Find where the given text appears and provide that cell's center as [x, y] coordinate. 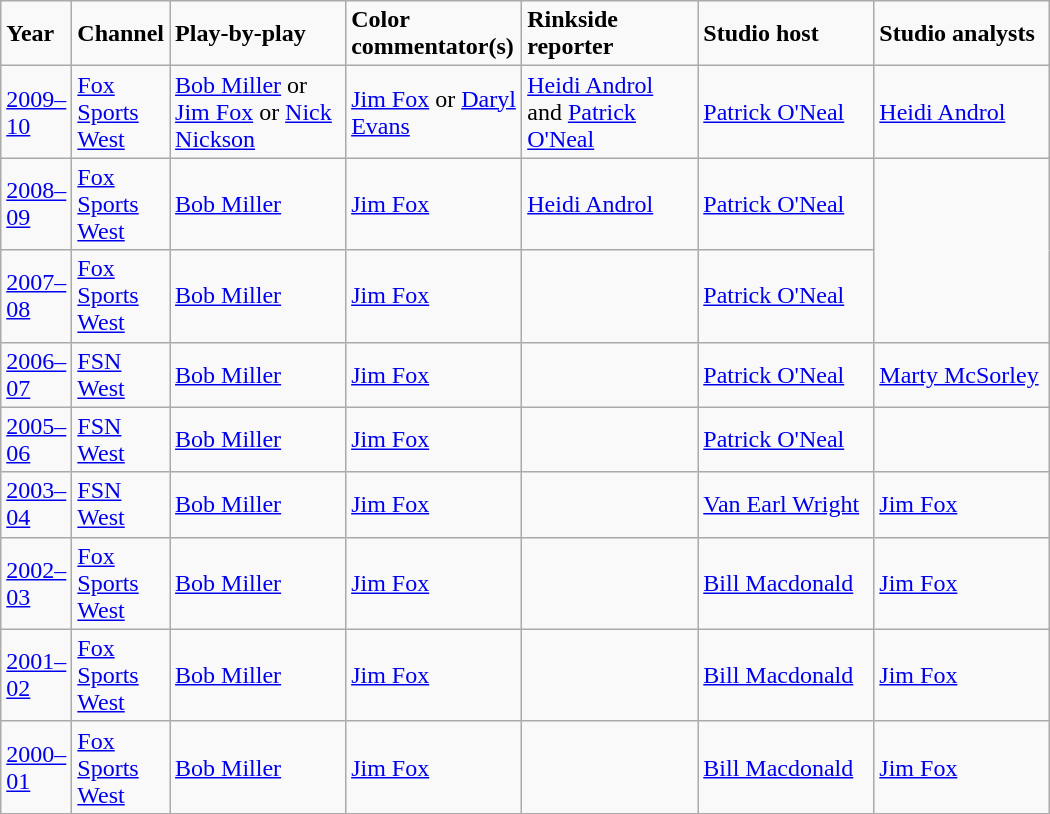
2009–10 [36, 112]
Bob Miller or Jim Fox or Nick Nickson [258, 112]
Marty McSorley [962, 374]
Van Earl Wright [786, 504]
2005–06 [36, 440]
2002–03 [36, 583]
Color commentator(s) [434, 34]
Rinkside reporter [610, 34]
2000–01 [36, 767]
2007–08 [36, 296]
Studio analysts [962, 34]
Jim Fox or Daryl Evans [434, 112]
Year [36, 34]
Heidi Androl and Patrick O'Neal [610, 112]
Play-by-play [258, 34]
2008–09 [36, 204]
Channel [121, 34]
2003–04 [36, 504]
2006–07 [36, 374]
2001–02 [36, 675]
Studio host [786, 34]
